From the cell containing the given text, extract its center point as [X, Y] coordinate. 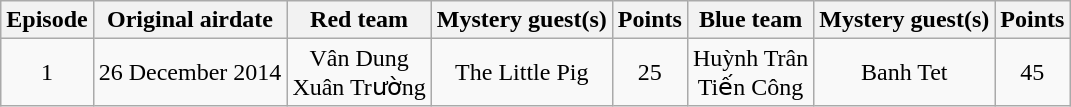
45 [1032, 72]
Huỳnh Trân Tiến Công [750, 72]
The Little Pig [522, 72]
26 December 2014 [190, 72]
Vân Dung Xuân Trường [359, 72]
Episode [47, 20]
25 [650, 72]
Banh Tet [904, 72]
1 [47, 72]
Original airdate [190, 20]
Blue team [750, 20]
Red team [359, 20]
